Provide the (x, y) coordinate of the cell's center where the given text is located.  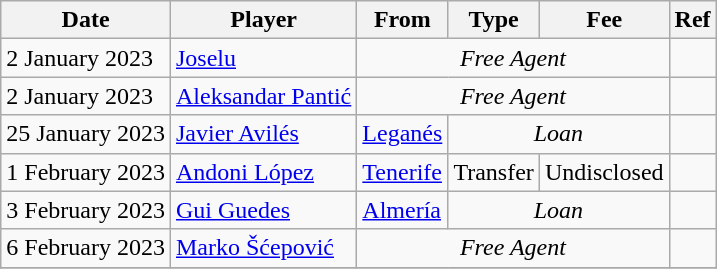
25 January 2023 (86, 134)
Javier Avilés (263, 134)
Tenerife (402, 172)
Gui Guedes (263, 210)
Andoni López (263, 172)
1 February 2023 (86, 172)
Player (263, 20)
Joselu (263, 58)
Fee (604, 20)
Undisclosed (604, 172)
Transfer (494, 172)
3 February 2023 (86, 210)
Ref (692, 20)
From (402, 20)
Almería (402, 210)
Leganés (402, 134)
Type (494, 20)
Aleksandar Pantić (263, 96)
6 February 2023 (86, 248)
Marko Šćepović (263, 248)
Date (86, 20)
